Return the (X, Y) coordinate for the center point of the cell that contains the specified text.  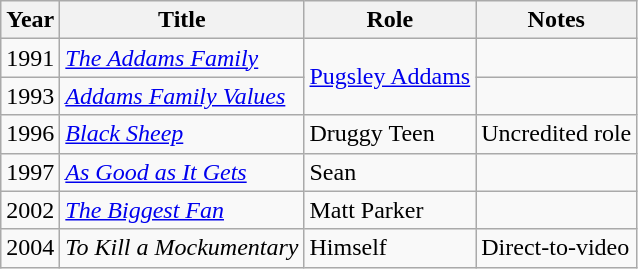
1991 (30, 58)
Matt Parker (390, 210)
Year (30, 20)
Title (182, 20)
2004 (30, 248)
Pugsley Addams (390, 77)
Uncredited role (556, 134)
Sean (390, 172)
The Biggest Fan (182, 210)
Role (390, 20)
The Addams Family (182, 58)
Himself (390, 248)
1993 (30, 96)
1996 (30, 134)
Druggy Teen (390, 134)
Black Sheep (182, 134)
To Kill a Mockumentary (182, 248)
1997 (30, 172)
Notes (556, 20)
Direct-to-video (556, 248)
2002 (30, 210)
As Good as It Gets (182, 172)
Addams Family Values (182, 96)
